Capture the cell that displays the provided text and extract its (x, y) central coordinate. 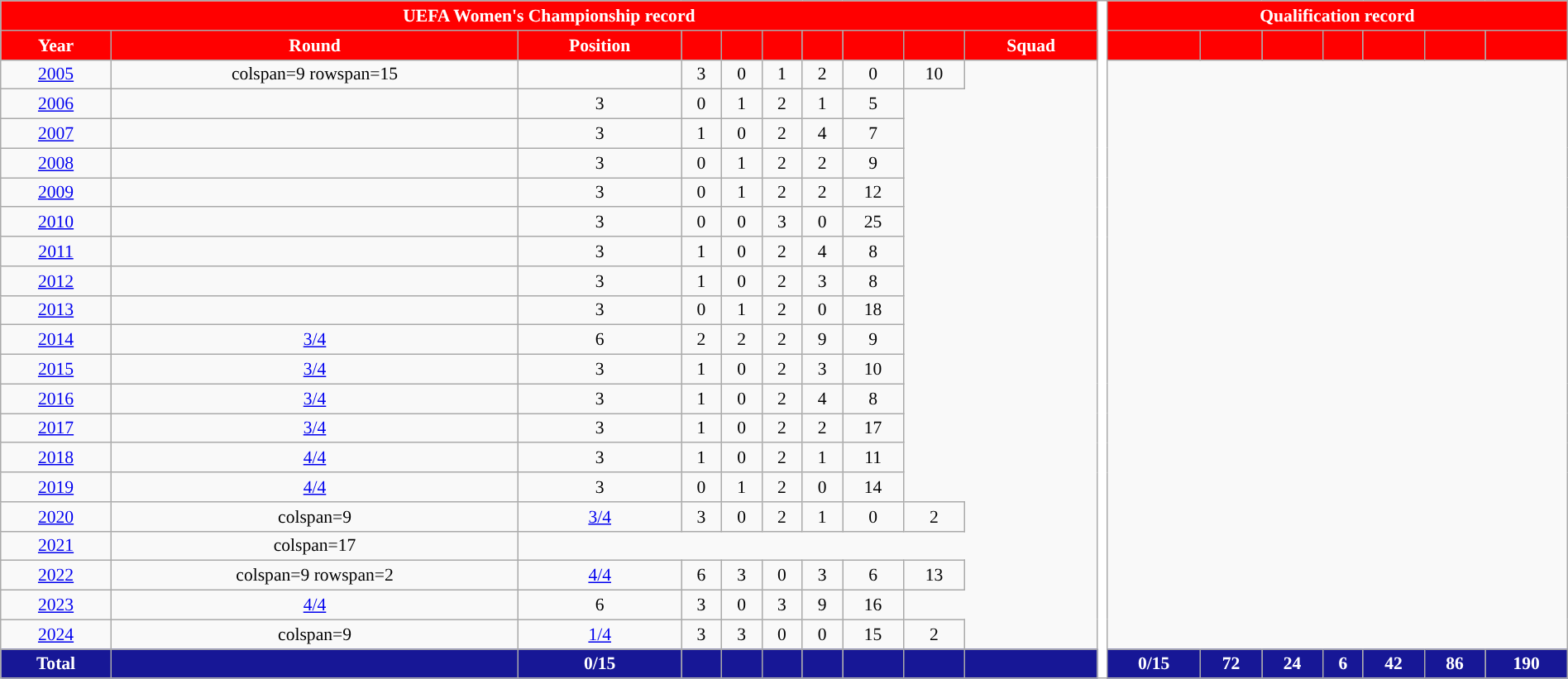
2012 (56, 281)
1/4 (600, 634)
2022 (56, 576)
7 (873, 134)
2020 (56, 517)
2021 (56, 546)
Squad (1030, 45)
2010 (56, 222)
25 (873, 222)
190 (1527, 664)
Year (56, 45)
12 (873, 193)
13 (934, 576)
Total (56, 664)
2007 (56, 134)
UEFA Women's Championship record (549, 16)
2023 (56, 605)
86 (1455, 664)
2016 (56, 399)
Qualification record (1338, 16)
2018 (56, 458)
42 (1394, 664)
17 (873, 428)
2014 (56, 340)
colspan=17 (314, 546)
18 (873, 310)
2017 (56, 428)
2006 (56, 104)
14 (873, 487)
colspan=9 rowspan=15 (314, 74)
72 (1231, 664)
Round (314, 45)
2024 (56, 634)
2019 (56, 487)
colspan=9 rowspan=2 (314, 576)
2009 (56, 193)
24 (1293, 664)
5 (873, 104)
2015 (56, 370)
2005 (56, 74)
2011 (56, 251)
11 (873, 458)
2008 (56, 163)
2013 (56, 310)
Position (600, 45)
16 (873, 605)
15 (873, 634)
